Scan for the cell matching the given text and deliver its [x, y] coordinate at center. 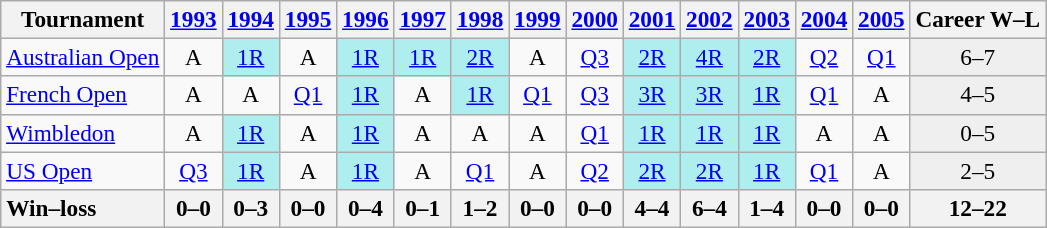
6–4 [710, 208]
2002 [710, 19]
US Open [83, 170]
Tournament [83, 19]
6–7 [978, 57]
1995 [308, 19]
1998 [480, 19]
1–4 [766, 208]
12–22 [978, 208]
1999 [538, 19]
0–5 [978, 133]
2001 [652, 19]
Win–loss [83, 208]
2000 [594, 19]
0–1 [422, 208]
1993 [194, 19]
4–5 [978, 95]
Wimbledon [83, 133]
4R [710, 57]
1994 [250, 19]
2005 [882, 19]
1997 [422, 19]
Australian Open [83, 57]
0–3 [250, 208]
2003 [766, 19]
2004 [824, 19]
4–4 [652, 208]
French Open [83, 95]
1996 [366, 19]
2–5 [978, 170]
Career W–L [978, 19]
1–2 [480, 208]
0–4 [366, 208]
